Provide the (X, Y) coordinate of the cell's center where the given text is located.  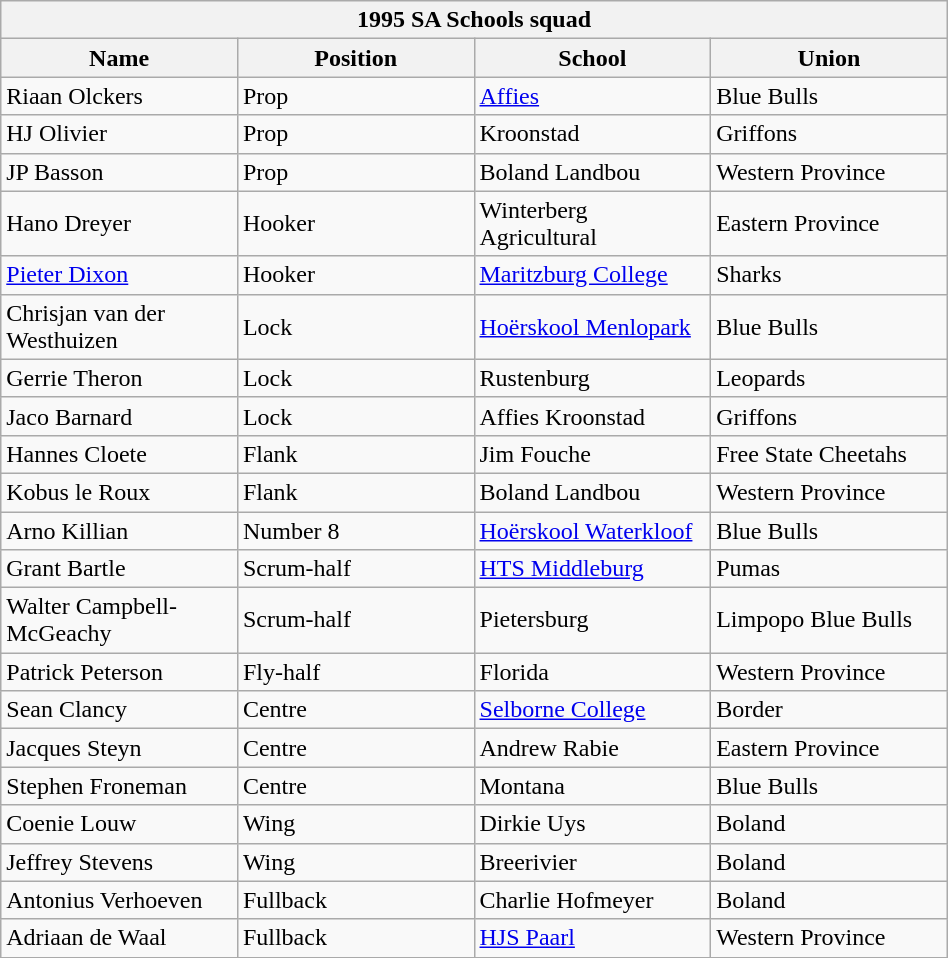
School (592, 58)
HTS Middleburg (592, 569)
Chrisjan van der Westhuizen (120, 326)
Jeffrey Stevens (120, 862)
Montana (592, 786)
Stephen Froneman (120, 786)
Dirkie Uys (592, 824)
Grant Bartle (120, 569)
Name (120, 58)
JP Basson (120, 172)
Kroonstad (592, 134)
Jacques Steyn (120, 748)
Hoërskool Waterkloof (592, 531)
Pieter Dixon (120, 275)
Hannes Cloete (120, 454)
Number 8 (356, 531)
1995 SA Schools squad (474, 20)
Andrew Rabie (592, 748)
Sean Clancy (120, 710)
Antonius Verhoeven (120, 900)
Jim Fouche (592, 454)
Riaan Olckers (120, 96)
Union (830, 58)
Hano Dreyer (120, 224)
Adriaan de Waal (120, 938)
Maritzburg College (592, 275)
HJS Paarl (592, 938)
Pumas (830, 569)
Gerrie Theron (120, 378)
Affies (592, 96)
Patrick Peterson (120, 672)
Selborne College (592, 710)
Florida (592, 672)
Kobus le Roux (120, 492)
Fly-half (356, 672)
HJ Olivier (120, 134)
Breerivier (592, 862)
Free State Cheetahs (830, 454)
Charlie Hofmeyer (592, 900)
Pietersburg (592, 620)
Affies Kroonstad (592, 416)
Jaco Barnard (120, 416)
Leopards (830, 378)
Position (356, 58)
Hoërskool Menlopark (592, 326)
Walter Campbell-McGeachy (120, 620)
Limpopo Blue Bulls (830, 620)
Arno Killian (120, 531)
Rustenburg (592, 378)
Coenie Louw (120, 824)
Sharks (830, 275)
Border (830, 710)
Winterberg Agricultural (592, 224)
